Determine the (x, y) coordinate at the center of the cell enclosing the given text.  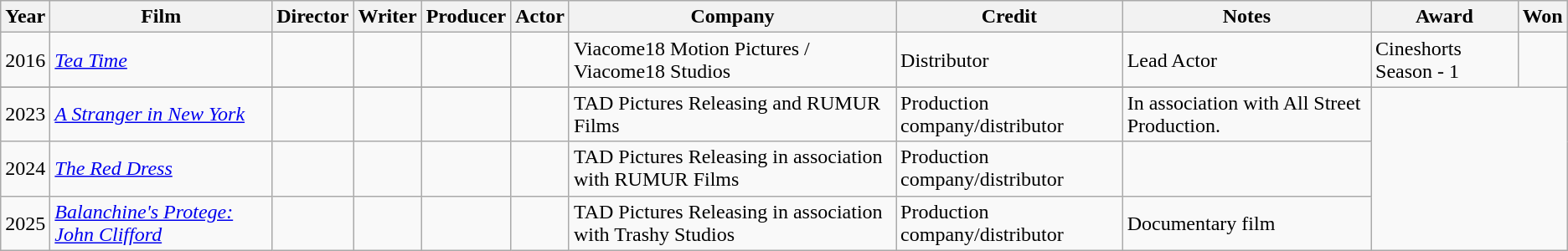
Credit (1010, 17)
Balanchine's Protege: John Clifford (161, 223)
Producer (466, 17)
Tea Time (161, 60)
Director (313, 17)
Actor (540, 17)
Writer (387, 17)
A Stranger in New York (161, 114)
2025 (25, 223)
Lead Actor (1246, 60)
2024 (25, 169)
Cineshorts Season - 1 (1445, 60)
Distributor (1010, 60)
The Red Dress (161, 169)
Company (732, 17)
2023 (25, 114)
In association with All Street Production. (1246, 114)
TAD Pictures Releasing in association with Trashy Studios (732, 223)
2016 (25, 60)
TAD Pictures Releasing in association with RUMUR Films (732, 169)
Film (161, 17)
Documentary film (1246, 223)
Viacome18 Motion Pictures / Viacome18 Studios (732, 60)
Award (1445, 17)
Won (1543, 17)
TAD Pictures Releasing and RUMUR Films (732, 114)
Notes (1246, 17)
Year (25, 17)
